For the text-containing cell, return its midpoint in (X, Y) coordinate format. 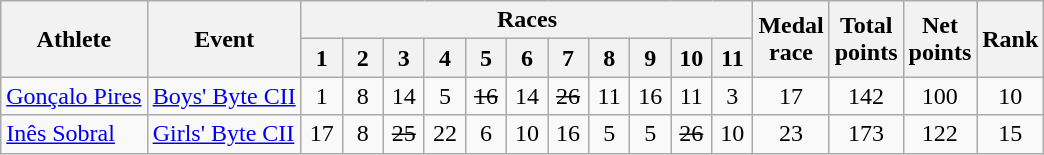
Races (527, 20)
122 (940, 134)
Netpoints (940, 39)
Totalpoints (866, 39)
9 (650, 58)
Athlete (74, 39)
15 (1010, 134)
Event (224, 39)
Gonçalo Pires (74, 96)
173 (866, 134)
Boys' Byte CII (224, 96)
142 (866, 96)
23 (791, 134)
2 (362, 58)
Rank (1010, 39)
100 (940, 96)
22 (444, 134)
25 (404, 134)
Girls' Byte CII (224, 134)
Inês Sobral (74, 134)
4 (444, 58)
Medalrace (791, 39)
7 (568, 58)
